Detect which cell encompasses the target text, then output its [x, y] center coordinate. 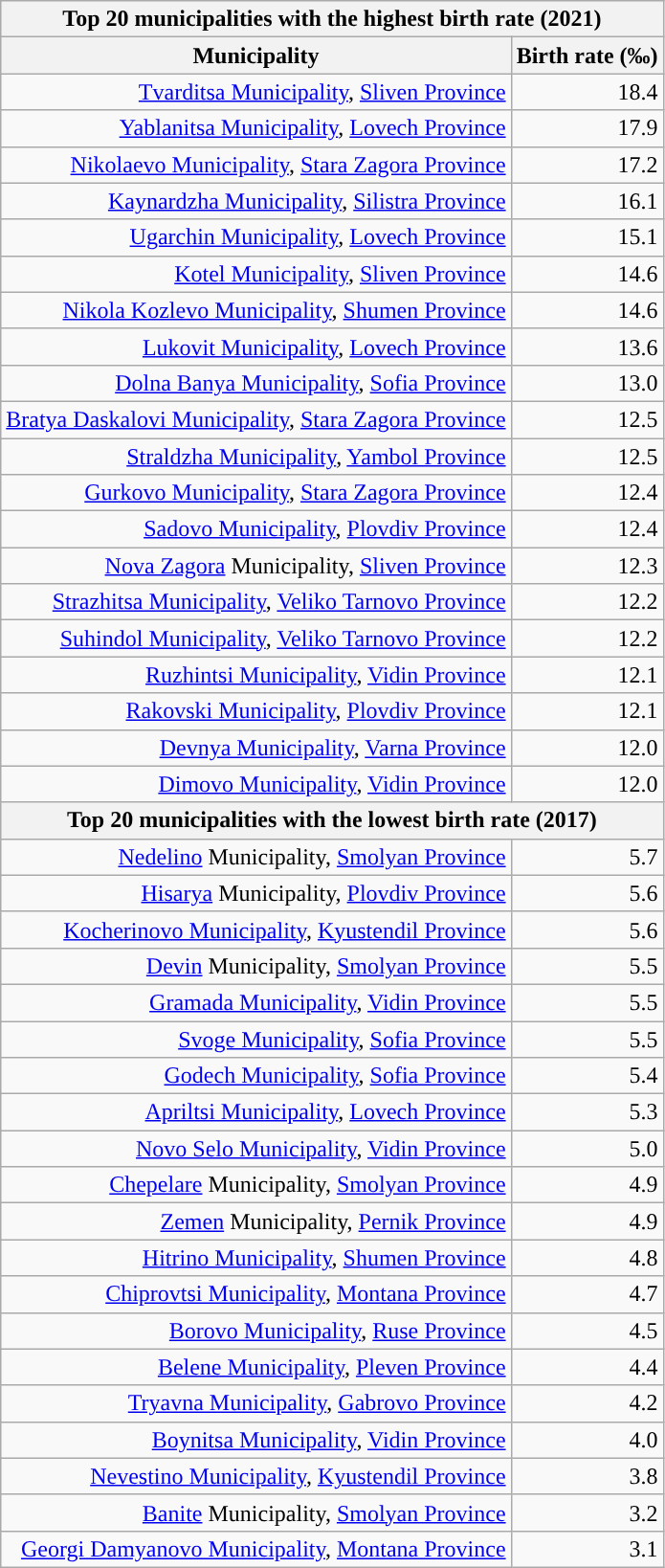
4.4 [587, 1367]
5.7 [587, 857]
Nova Zagora Municipality, Sliven Province [256, 566]
Hitrino Municipality, Shumen Province [256, 1258]
Banite Municipality, Smolyan Province [256, 1512]
4.0 [587, 1440]
Georgi Damyanovo Municipality, Montana Province [256, 1549]
Strazhitsa Municipality, Veliko Tarnovo Province [256, 602]
15.1 [587, 237]
Boynitsa Municipality, Vidin Province [256, 1440]
4.8 [587, 1258]
Bratya Daskalovi Municipality, Stara Zagora Province [256, 419]
17.2 [587, 165]
3.8 [587, 1476]
Ugarchin Municipality, Lovech Province [256, 237]
5.0 [587, 1149]
Borovo Municipality, Ruse Province [256, 1331]
Devin Municipality, Smolyan Province [256, 966]
Lukovit Municipality, Lovech Province [256, 347]
18.4 [587, 92]
Top 20 municipalities with the lowest birth rate (2017) [332, 820]
Sadovo Municipality, Plovdiv Province [256, 529]
Nikolaevo Municipality, Stara Zagora Province [256, 165]
Municipality [256, 56]
3.2 [587, 1512]
4.7 [587, 1294]
Birth rate (‰) [587, 56]
Gurkovo Municipality, Stara Zagora Province [256, 493]
13.0 [587, 383]
16.1 [587, 201]
Nedelino Municipality, Smolyan Province [256, 857]
Nikola Kozlevo Municipality, Shumen Province [256, 310]
Dimovo Municipality, Vidin Province [256, 784]
Tvarditsa Municipality, Sliven Province [256, 92]
Hisarya Municipality, Plovdiv Province [256, 893]
Tryavna Municipality, Gabrovo Province [256, 1403]
Gramada Municipality, Vidin Province [256, 1002]
Kotel Municipality, Sliven Province [256, 274]
Ruzhintsi Municipality, Vidin Province [256, 675]
13.6 [587, 347]
Kaynardzha Municipality, Silistra Province [256, 201]
Svoge Municipality, Sofia Province [256, 1039]
Nevestino Municipality, Kyustendil Province [256, 1476]
4.2 [587, 1403]
Dolna Banya Municipality, Sofia Province [256, 383]
Kocherinovo Municipality, Kyustendil Province [256, 930]
17.9 [587, 128]
5.3 [587, 1112]
Devnya Municipality, Varna Province [256, 748]
Zemen Municipality, Pernik Province [256, 1221]
Chepelare Municipality, Smolyan Province [256, 1185]
12.3 [587, 566]
Rakovski Municipality, Plovdiv Province [256, 711]
4.5 [587, 1331]
Godech Municipality, Sofia Province [256, 1076]
Novo Selo Municipality, Vidin Province [256, 1149]
Straldzha Municipality, Yambol Province [256, 457]
Suhindol Municipality, Veliko Tarnovo Province [256, 638]
Top 20 municipalities with the highest birth rate (2021) [332, 19]
5.4 [587, 1076]
Yablanitsa Municipality, Lovech Province [256, 128]
3.1 [587, 1549]
Belene Municipality, Pleven Province [256, 1367]
Apriltsi Municipality, Lovech Province [256, 1112]
Chiprovtsi Municipality, Montana Province [256, 1294]
